From the cell containing the given text, extract its center point as [X, Y] coordinate. 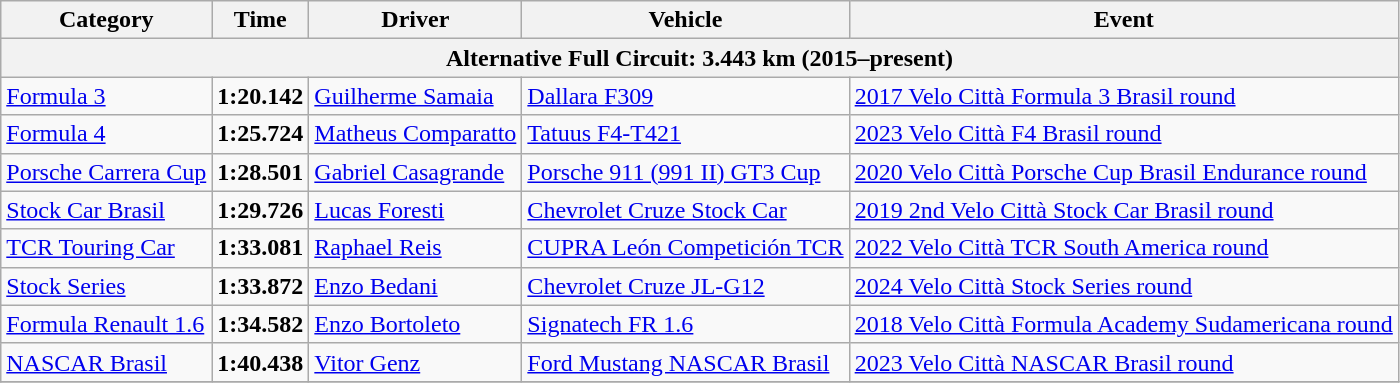
1:25.724 [260, 134]
Driver [416, 20]
1:34.582 [260, 324]
Vitor Genz [416, 362]
Matheus Comparatto [416, 134]
Enzo Bortoleto [416, 324]
Chevrolet Cruze JL-G12 [686, 286]
Stock Car Brasil [106, 210]
Gabriel Casagrande [416, 172]
2020 Velo Città Porsche Cup Brasil Endurance round [1124, 172]
1:40.438 [260, 362]
1:20.142 [260, 96]
Formula 3 [106, 96]
1:33.872 [260, 286]
Dallara F309 [686, 96]
1:33.081 [260, 248]
Vehicle [686, 20]
Porsche 911 (991 II) GT3 Cup [686, 172]
Enzo Bedani [416, 286]
2019 2nd Velo Città Stock Car Brasil round [1124, 210]
Time [260, 20]
NASCAR Brasil [106, 362]
Signatech FR 1.6 [686, 324]
Category [106, 20]
Raphael Reis [416, 248]
Tatuus F4-T421 [686, 134]
Event [1124, 20]
Porsche Carrera Cup [106, 172]
1:28.501 [260, 172]
Stock Series [106, 286]
Chevrolet Cruze Stock Car [686, 210]
2023 Velo Città NASCAR Brasil round [1124, 362]
2018 Velo Città Formula Academy Sudamericana round [1124, 324]
Ford Mustang NASCAR Brasil [686, 362]
Guilherme Samaia [416, 96]
1:29.726 [260, 210]
Alternative Full Circuit: 3.443 km (2015–present) [700, 58]
Formula 4 [106, 134]
CUPRA León Competición TCR [686, 248]
2017 Velo Città Formula 3 Brasil round [1124, 96]
Lucas Foresti [416, 210]
2022 Velo Città TCR South America round [1124, 248]
2023 Velo Città F4 Brasil round [1124, 134]
2024 Velo Città Stock Series round [1124, 286]
TCR Touring Car [106, 248]
Formula Renault 1.6 [106, 324]
